Capture the cell that displays the provided text and extract its (x, y) central coordinate. 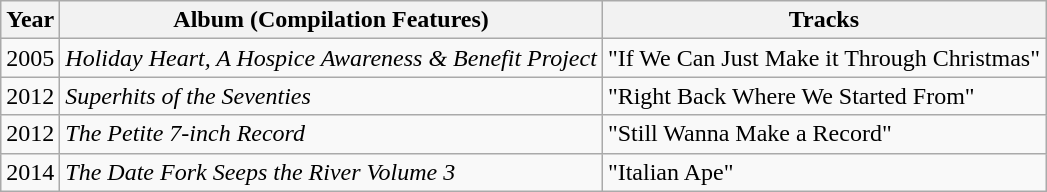
Tracks (824, 20)
The Date Fork Seeps the River Volume 3 (332, 172)
Holiday Heart, A Hospice Awareness & Benefit Project (332, 58)
"Italian Ape" (824, 172)
Album (Compilation Features) (332, 20)
"If We Can Just Make it Through Christmas" (824, 58)
"Right Back Where We Started From" (824, 96)
Year (30, 20)
The Petite 7-inch Record (332, 134)
2005 (30, 58)
"Still Wanna Make a Record" (824, 134)
Superhits of the Seventies (332, 96)
2014 (30, 172)
